Search for the cell housing the specified text and yield its (X, Y) center coordinate. 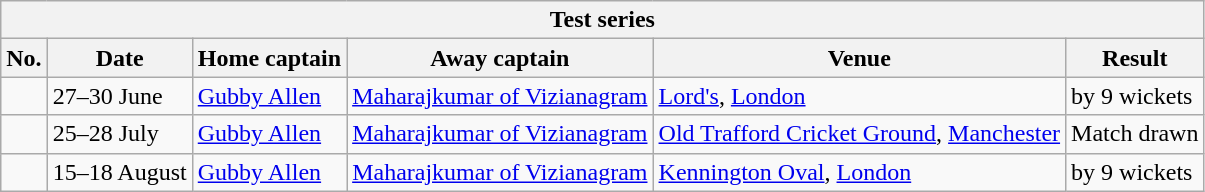
15–18 August (120, 172)
Old Trafford Cricket Ground, Manchester (860, 134)
No. (24, 58)
Away captain (500, 58)
Result (1135, 58)
Kennington Oval, London (860, 172)
27–30 June (120, 96)
Test series (602, 20)
Venue (860, 58)
Date (120, 58)
Match drawn (1135, 134)
25–28 July (120, 134)
Home captain (269, 58)
Lord's, London (860, 96)
